Return the [X, Y] coordinate for the center point of the cell that contains the specified text.  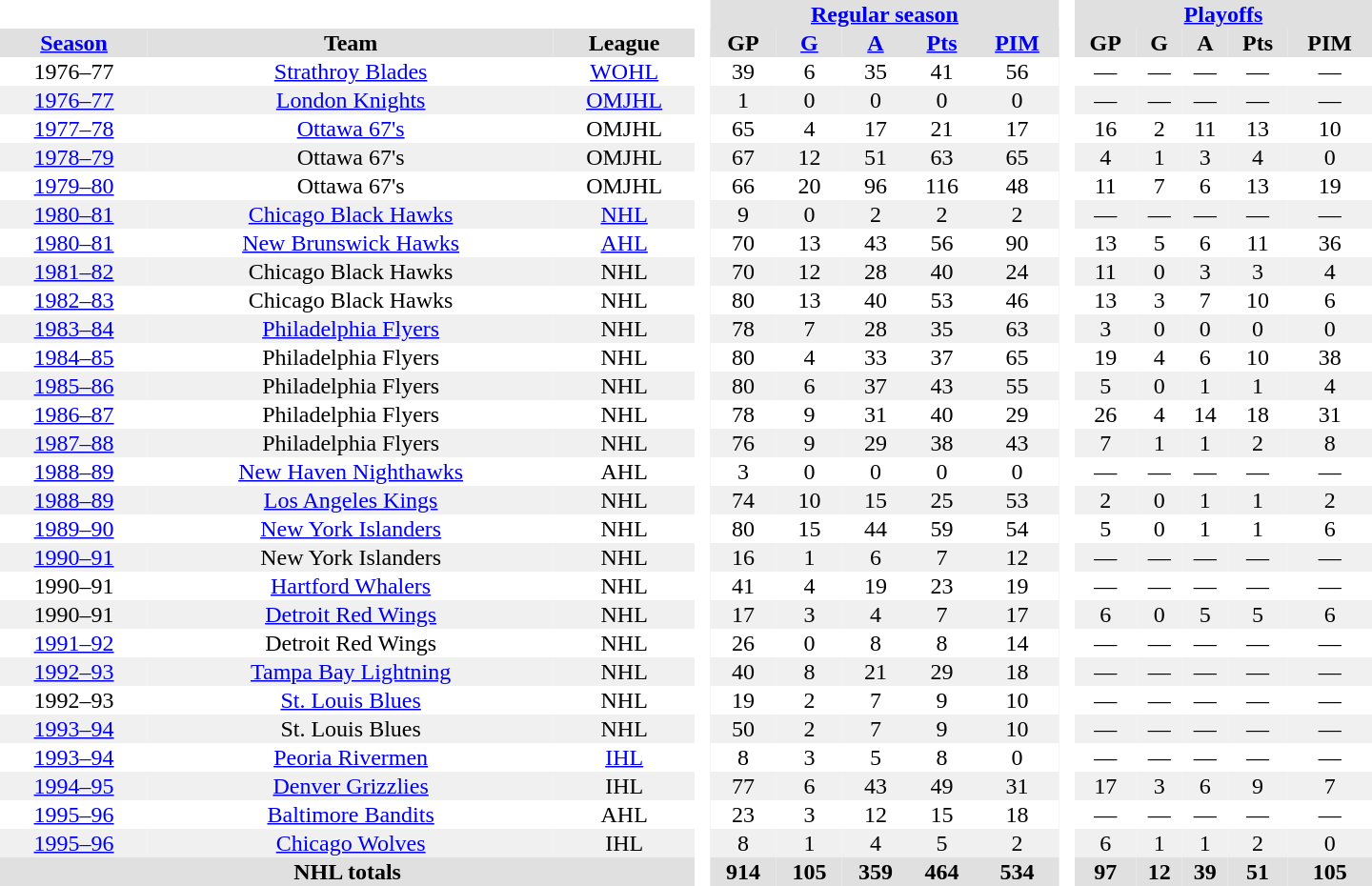
1994–95 [74, 786]
Team [351, 43]
NHL totals [347, 872]
67 [743, 157]
76 [743, 443]
1982–83 [74, 300]
36 [1330, 243]
534 [1018, 872]
1991–92 [74, 643]
359 [876, 872]
96 [876, 186]
25 [942, 500]
Playoffs [1223, 14]
Hartford Whalers [351, 586]
Baltimore Bandits [351, 815]
WOHL [624, 71]
44 [876, 529]
59 [942, 529]
Peoria Rivermen [351, 757]
24 [1018, 272]
90 [1018, 243]
66 [743, 186]
New Haven Nighthawks [351, 472]
48 [1018, 186]
London Knights [351, 100]
New Brunswick Hawks [351, 243]
1983–84 [74, 329]
50 [743, 729]
Regular season [884, 14]
1978–79 [74, 157]
1986–87 [74, 414]
Chicago Wolves [351, 843]
1989–90 [74, 529]
116 [942, 186]
Los Angeles Kings [351, 500]
77 [743, 786]
914 [743, 872]
1977–78 [74, 129]
20 [810, 186]
97 [1105, 872]
Denver Grizzlies [351, 786]
1985–86 [74, 386]
49 [942, 786]
464 [942, 872]
1984–85 [74, 357]
Strathroy Blades [351, 71]
1987–88 [74, 443]
55 [1018, 386]
1979–80 [74, 186]
1981–82 [74, 272]
54 [1018, 529]
Season [74, 43]
33 [876, 357]
League [624, 43]
74 [743, 500]
46 [1018, 300]
Tampa Bay Lightning [351, 672]
